Extract the (X, Y) coordinate from the center of the cell holding the provided text.  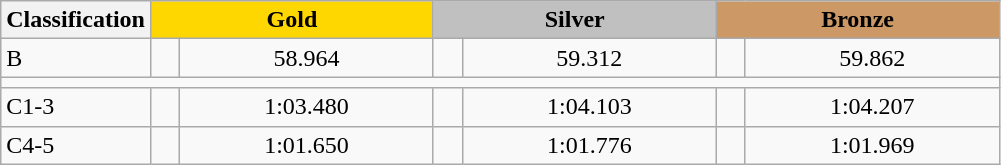
1:03.480 (307, 107)
1:01.650 (307, 145)
59.312 (590, 58)
1:04.207 (872, 107)
1:01.776 (590, 145)
1:01.969 (872, 145)
Silver (574, 20)
Gold (292, 20)
59.862 (872, 58)
Classification (76, 20)
B (76, 58)
1:04.103 (590, 107)
C1-3 (76, 107)
C4-5 (76, 145)
58.964 (307, 58)
Bronze (858, 20)
